Scan for the cell matching the given text and deliver its [x, y] coordinate at center. 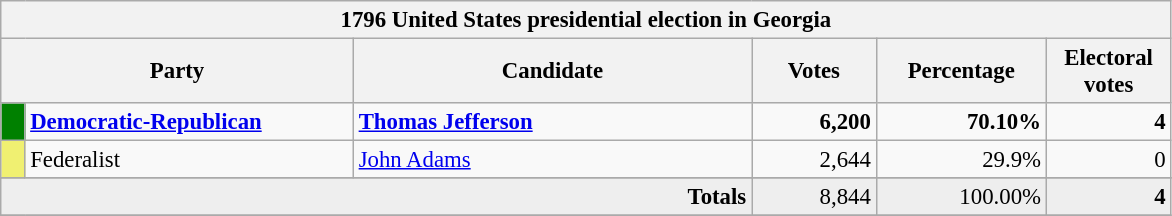
Votes [814, 72]
Federalist [189, 160]
6,200 [814, 122]
0 [1108, 160]
Democratic-Republican [189, 122]
70.10% [961, 122]
Thomas Jefferson [552, 122]
John Adams [552, 160]
8,844 [814, 197]
1796 United States presidential election in Georgia [586, 20]
29.9% [961, 160]
100.00% [961, 197]
2,644 [814, 160]
Totals [376, 197]
Electoral votes [1108, 72]
Candidate [552, 72]
Party [178, 72]
Percentage [961, 72]
